Determine the (X, Y) coordinate at the center of the cell enclosing the given text.  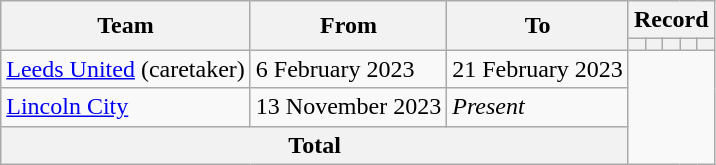
Total (315, 145)
To (538, 26)
Lincoln City (126, 107)
Leeds United (caretaker) (126, 69)
Team (126, 26)
6 February 2023 (348, 69)
Record (671, 20)
13 November 2023 (348, 107)
Present (538, 107)
From (348, 26)
21 February 2023 (538, 69)
